Output the (X, Y) coordinate of the center of the cell containing the given text.  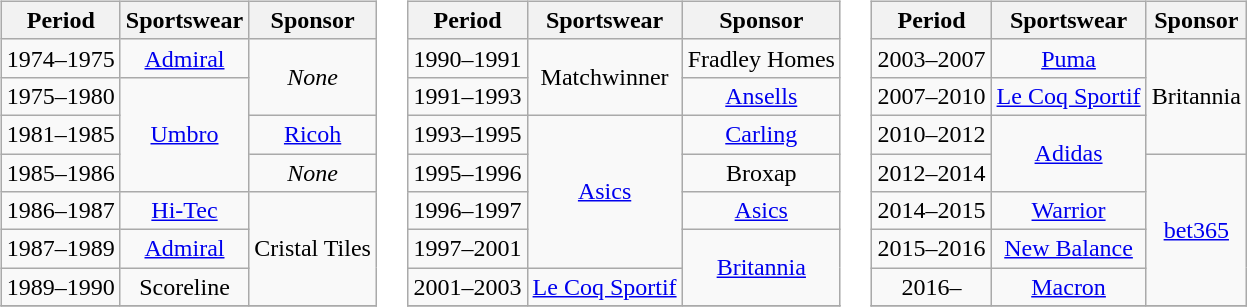
Cristal Tiles (313, 249)
Umbro (184, 134)
Carling (761, 134)
2016– (932, 287)
1995–1996 (468, 173)
2003–2007 (932, 58)
1997–2001 (468, 249)
Ricoh (313, 134)
New Balance (1068, 249)
1981–1985 (60, 134)
Matchwinner (604, 77)
2015–2016 (932, 249)
2012–2014 (932, 173)
1986–1987 (60, 211)
1975–1980 (60, 96)
1985–1986 (60, 173)
1996–1997 (468, 211)
1993–1995 (468, 134)
2014–2015 (932, 211)
2007–2010 (932, 96)
Broxap (761, 173)
1974–1975 (60, 58)
1991–1993 (468, 96)
1989–1990 (60, 287)
2001–2003 (468, 287)
bet365 (1196, 230)
Ansells (761, 96)
2010–2012 (932, 134)
Hi-Tec (184, 211)
Puma (1068, 58)
1987–1989 (60, 249)
Macron (1068, 287)
Scoreline (184, 287)
Fradley Homes (761, 58)
1990–1991 (468, 58)
Adidas (1068, 153)
Warrior (1068, 211)
